Provide the (X, Y) coordinate of the cell's center where the given text is located.  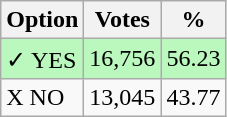
43.77 (194, 97)
Option (42, 20)
Votes (122, 20)
13,045 (122, 97)
X NO (42, 97)
56.23 (194, 59)
16,756 (122, 59)
% (194, 20)
✓ YES (42, 59)
